Output the [X, Y] coordinate of the center of the cell containing the given text.  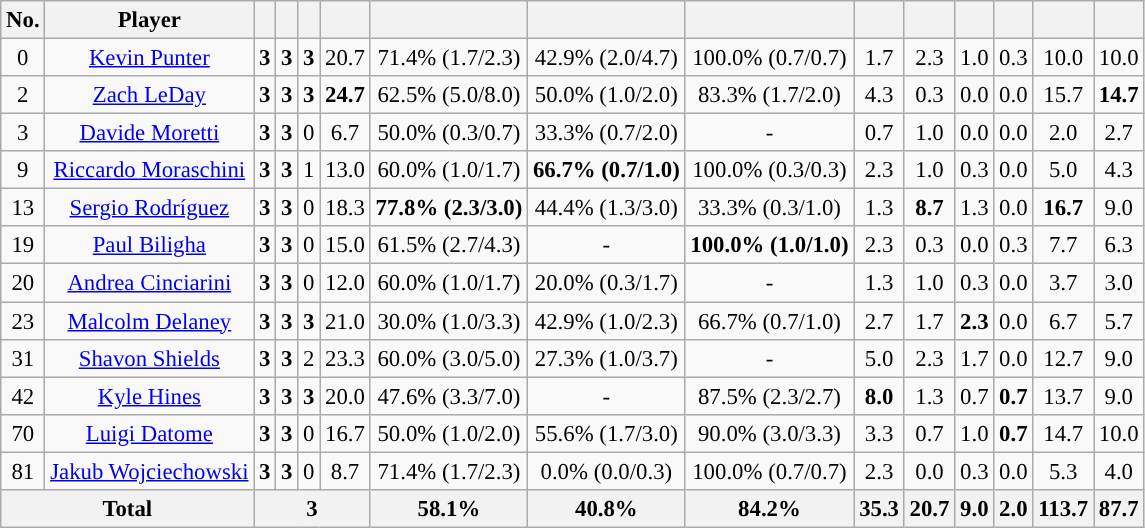
20 [23, 283]
44.4% (1.3/3.0) [606, 208]
87.7 [1119, 509]
15.7 [1064, 95]
12.7 [1064, 358]
33.3% (0.7/2.0) [606, 133]
42 [23, 396]
Sergio Rodríguez [150, 208]
100.0% (0.3/0.3) [770, 170]
23.3 [345, 358]
20.0 [345, 396]
60.0% (3.0/5.0) [448, 358]
19 [23, 245]
3.3 [879, 433]
77.8% (2.3/3.0) [448, 208]
87.5% (2.3/2.7) [770, 396]
13 [23, 208]
35.3 [879, 509]
100.0% (1.0/1.0) [770, 245]
13.0 [345, 170]
50.0% (0.3/0.7) [448, 133]
27.3% (1.0/3.7) [606, 358]
5.7 [1119, 321]
18.3 [345, 208]
47.6% (3.3/7.0) [448, 396]
55.6% (1.7/3.0) [606, 433]
83.3% (1.7/2.0) [770, 95]
33.3% (0.3/1.0) [770, 208]
8.0 [879, 396]
15.0 [345, 245]
12.0 [345, 283]
1 [309, 170]
Riccardo Moraschini [150, 170]
Andrea Cinciarini [150, 283]
42.9% (1.0/2.3) [606, 321]
23 [23, 321]
Kyle Hines [150, 396]
Davide Moretti [150, 133]
6.3 [1119, 245]
31 [23, 358]
113.7 [1064, 509]
Player [150, 20]
Total [128, 509]
21.0 [345, 321]
30.0% (1.0/3.3) [448, 321]
70 [23, 433]
0.0% (0.0/0.3) [606, 471]
Jakub Wojciechowski [150, 471]
Kevin Punter [150, 58]
7.7 [1064, 245]
3.7 [1064, 283]
Shavon Shields [150, 358]
81 [23, 471]
42.9% (2.0/4.7) [606, 58]
Luigi Datome [150, 433]
84.2% [770, 509]
Malcolm Delaney [150, 321]
Paul Biligha [150, 245]
24.7 [345, 95]
13.7 [1064, 396]
9 [23, 170]
4.0 [1119, 471]
5.3 [1064, 471]
61.5% (2.7/4.3) [448, 245]
90.0% (3.0/3.3) [770, 433]
62.5% (5.0/8.0) [448, 95]
20.0% (0.3/1.7) [606, 283]
3.0 [1119, 283]
Zach LeDay [150, 95]
40.8% [606, 509]
58.1% [448, 509]
No. [23, 20]
